Output the (x, y) coordinate of the center of the cell containing the given text.  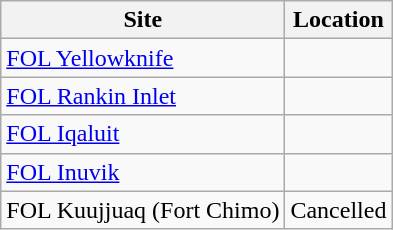
FOL Inuvik (143, 172)
FOL Kuujjuaq (Fort Chimo) (143, 210)
FOL Iqaluit (143, 134)
FOL Rankin Inlet (143, 96)
Location (338, 20)
Cancelled (338, 210)
FOL Yellowknife (143, 58)
Site (143, 20)
